Search for the cell housing the specified text and yield its [X, Y] center coordinate. 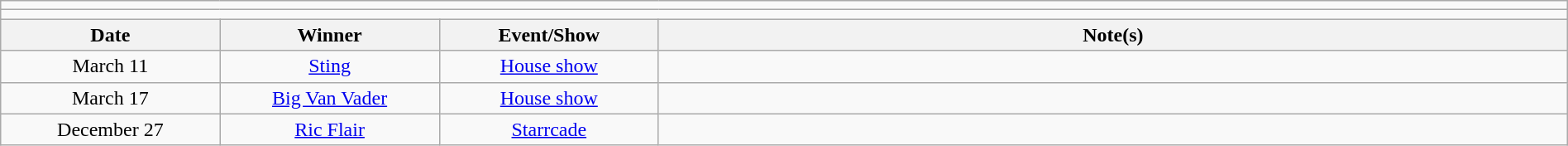
March 11 [111, 66]
Starrcade [549, 129]
Big Van Vader [329, 98]
Event/Show [549, 35]
Ric Flair [329, 129]
Sting [329, 66]
Date [111, 35]
Winner [329, 35]
March 17 [111, 98]
Note(s) [1113, 35]
December 27 [111, 129]
